Detect which cell encompasses the target text, then output its (x, y) center coordinate. 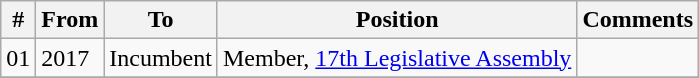
Incumbent (161, 58)
2017 (70, 58)
Member, 17th Legislative Assembly (396, 58)
01 (18, 58)
# (18, 20)
To (161, 20)
Position (396, 20)
From (70, 20)
Comments (638, 20)
